Find where the given text appears and provide that cell's center as [x, y] coordinate. 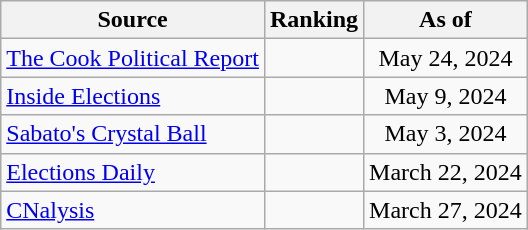
Source [133, 20]
CNalysis [133, 210]
As of [446, 20]
March 22, 2024 [446, 172]
May 9, 2024 [446, 96]
Sabato's Crystal Ball [133, 134]
Elections Daily [133, 172]
Ranking [314, 20]
Inside Elections [133, 96]
March 27, 2024 [446, 210]
The Cook Political Report [133, 58]
May 3, 2024 [446, 134]
May 24, 2024 [446, 58]
